From the cell containing the given text, extract its center point as (x, y) coordinate. 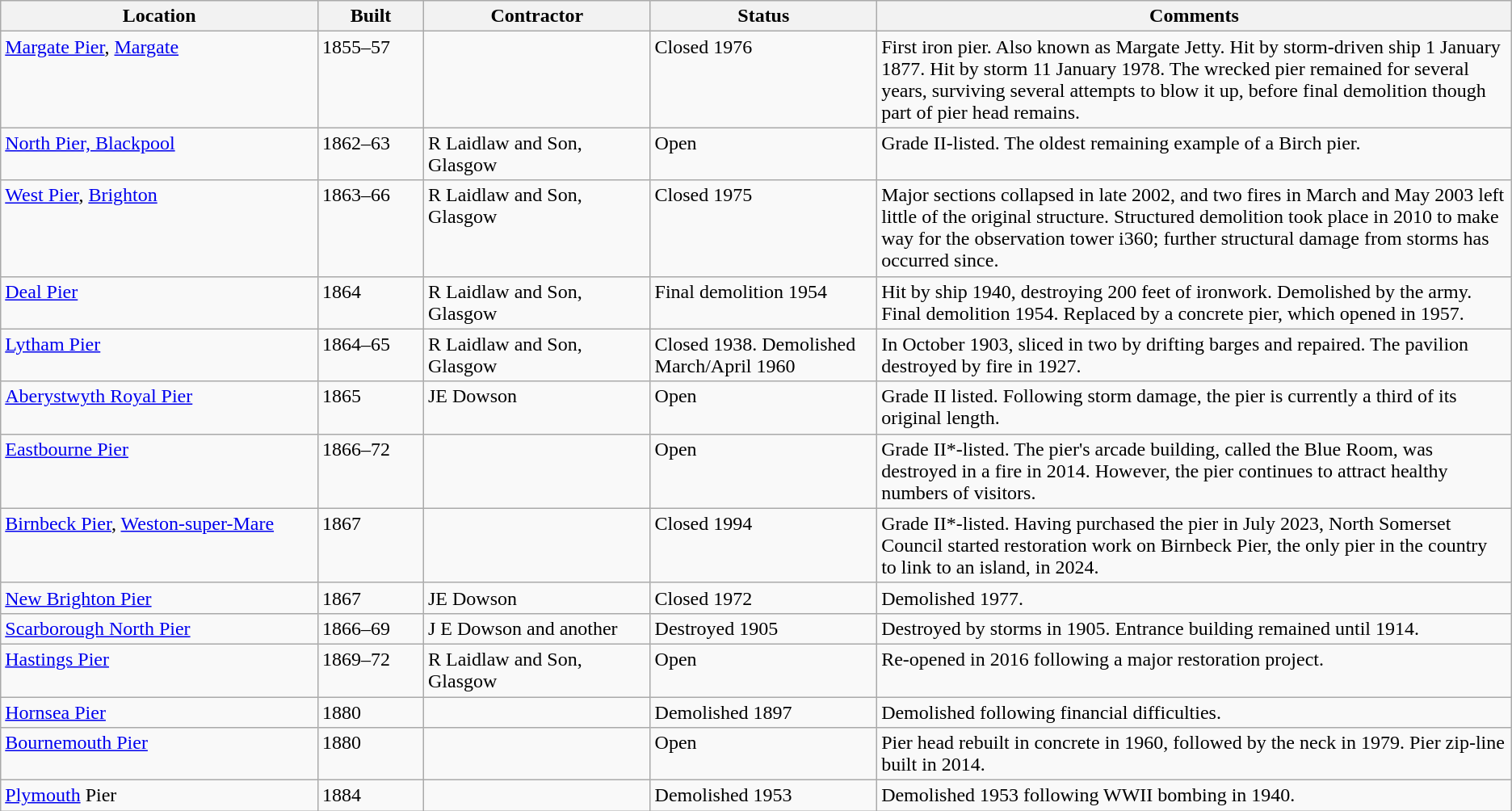
West Pier, Brighton (160, 228)
Hornsea Pier (160, 712)
North Pier, Blackpool (160, 153)
Hastings Pier (160, 670)
Demolished 1953 (764, 796)
Lytham Pier (160, 355)
New Brighton Pier (160, 598)
Destroyed 1905 (764, 628)
1869–72 (372, 670)
Location (160, 16)
1866–72 (372, 471)
Plymouth Pier (160, 796)
Status (764, 16)
1884 (372, 796)
Closed 1976 (764, 79)
Demolished 1897 (764, 712)
Closed 1972 (764, 598)
1855–57 (372, 79)
Margate Pier, Margate (160, 79)
Demolished 1977. (1195, 598)
J E Dowson and another (536, 628)
Deal Pier (160, 302)
1864 (372, 302)
Eastbourne Pier (160, 471)
In October 1903, sliced in two by drifting barges and repaired. The pavilion destroyed by fire in 1927. (1195, 355)
1865 (372, 407)
Hit by ship 1940, destroying 200 feet of ironwork. Demolished by the army. Final demolition 1954. Replaced by a concrete pier, which opened in 1957. (1195, 302)
Built (372, 16)
Grade II listed. Following storm damage, the pier is currently a third of its original length. (1195, 407)
Closed 1938. Demolished March/April 1960 (764, 355)
Grade II-listed. The oldest remaining example of a Birch pier. (1195, 153)
Closed 1975 (764, 228)
Demolished 1953 following WWII bombing in 1940. (1195, 796)
Birnbeck Pier, Weston-super-Mare (160, 545)
Scarborough North Pier (160, 628)
Demolished following financial difficulties. (1195, 712)
Pier head rebuilt in concrete in 1960, followed by the neck in 1979. Pier zip-line built in 2014. (1195, 754)
Destroyed by storms in 1905. Entrance building remained until 1914. (1195, 628)
1864–65 (372, 355)
1866–69 (372, 628)
Aberystwyth Royal Pier (160, 407)
Closed 1994 (764, 545)
Bournemouth Pier (160, 754)
1862–63 (372, 153)
Comments (1195, 16)
Contractor (536, 16)
Final demolition 1954 (764, 302)
Re-opened in 2016 following a major restoration project. (1195, 670)
1863–66 (372, 228)
